Return (x, y) of the center of cell containing provided text 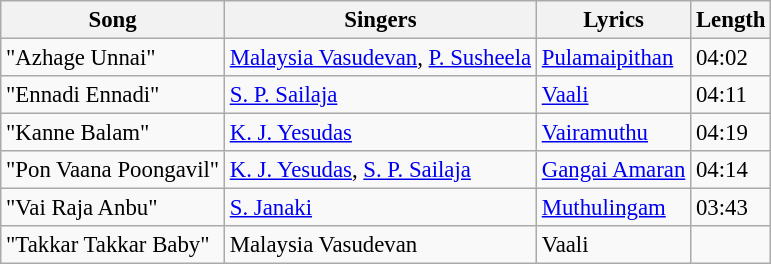
K. J. Yesudas (380, 133)
Length (731, 20)
"Pon Vaana Poongavil" (113, 170)
Song (113, 20)
04:19 (731, 133)
"Takkar Takkar Baby" (113, 245)
"Vai Raja Anbu" (113, 208)
Malaysia Vasudevan, P. Susheela (380, 58)
S. Janaki (380, 208)
04:02 (731, 58)
Malaysia Vasudevan (380, 245)
04:14 (731, 170)
S. P. Sailaja (380, 95)
Pulamaipithan (613, 58)
"Kanne Balam" (113, 133)
Vairamuthu (613, 133)
03:43 (731, 208)
Gangai Amaran (613, 170)
Muthulingam (613, 208)
Lyrics (613, 20)
K. J. Yesudas, S. P. Sailaja (380, 170)
Singers (380, 20)
04:11 (731, 95)
"Ennadi Ennadi" (113, 95)
"Azhage Unnai" (113, 58)
